Provide the [x, y] coordinate of the cell's center where the given text is located.  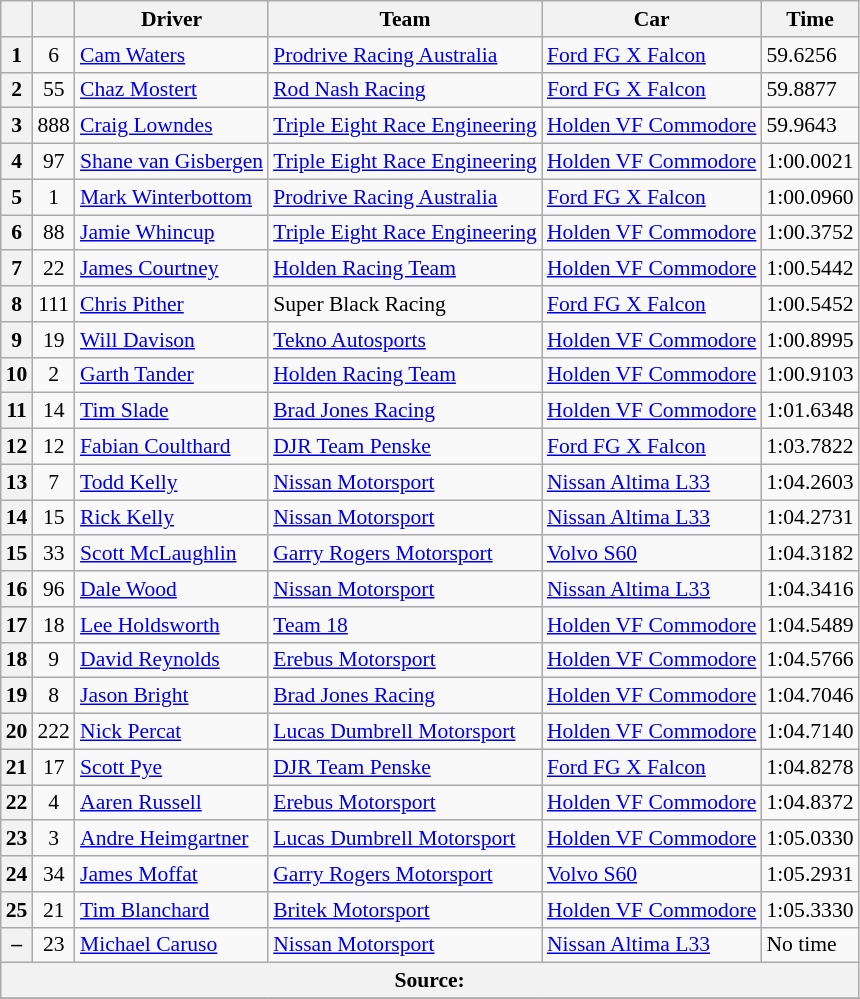
Shane van Gisbergen [172, 162]
Britek Motorsport [405, 910]
25 [17, 910]
1:05.3330 [810, 910]
33 [54, 554]
1:00.0960 [810, 197]
16 [17, 589]
1:04.2731 [810, 518]
Andre Heimgartner [172, 839]
Driver [172, 19]
1:04.2603 [810, 482]
1:00.3752 [810, 233]
1:04.8372 [810, 803]
Tim Slade [172, 411]
Tim Blanchard [172, 910]
1:00.5452 [810, 304]
97 [54, 162]
Team 18 [405, 625]
Cam Waters [172, 55]
88 [54, 233]
Garth Tander [172, 375]
24 [17, 874]
1:04.5489 [810, 625]
96 [54, 589]
59.6256 [810, 55]
Super Black Racing [405, 304]
59.9643 [810, 126]
1:04.3416 [810, 589]
10 [17, 375]
1:04.3182 [810, 554]
Aaren Russell [172, 803]
1:00.8995 [810, 340]
James Courtney [172, 269]
222 [54, 732]
David Reynolds [172, 660]
Scott McLaughlin [172, 554]
Scott Pye [172, 767]
34 [54, 874]
Jason Bright [172, 696]
Chaz Mostert [172, 90]
Car [652, 19]
1:00.0021 [810, 162]
1:04.5766 [810, 660]
Source: [430, 981]
1:05.2931 [810, 874]
Chris Pither [172, 304]
Time [810, 19]
13 [17, 482]
– [17, 945]
Rick Kelly [172, 518]
1:04.7046 [810, 696]
1:05.0330 [810, 839]
20 [17, 732]
888 [54, 126]
111 [54, 304]
Fabian Coulthard [172, 447]
55 [54, 90]
5 [17, 197]
Craig Lowndes [172, 126]
59.8877 [810, 90]
1:00.9103 [810, 375]
James Moffat [172, 874]
No time [810, 945]
1:01.6348 [810, 411]
Team [405, 19]
1:04.7140 [810, 732]
Dale Wood [172, 589]
Rod Nash Racing [405, 90]
Mark Winterbottom [172, 197]
Lee Holdsworth [172, 625]
1:04.8278 [810, 767]
Michael Caruso [172, 945]
Will Davison [172, 340]
Tekno Autosports [405, 340]
Jamie Whincup [172, 233]
Todd Kelly [172, 482]
1:03.7822 [810, 447]
Nick Percat [172, 732]
11 [17, 411]
1:00.5442 [810, 269]
